Determine the (x, y) coordinate at the center of the cell enclosing the given text.  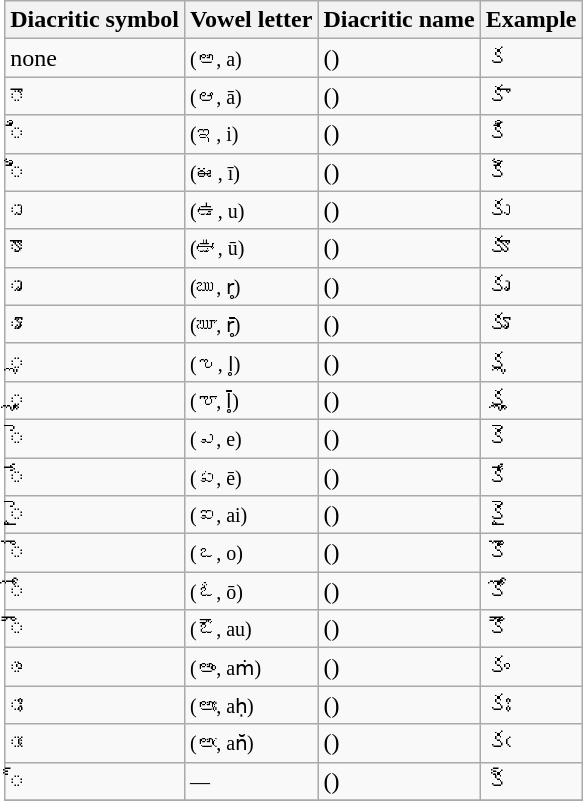
ి (95, 134)
(ఎ, e) (250, 438)
ఁ (95, 743)
కః (531, 705)
్ (95, 781)
(ఉ, u) (250, 210)
కఁ (531, 743)
కౣ (531, 400)
Vowel letter (250, 20)
(ఌ, l̥) (250, 362)
కొ (531, 553)
క్ (531, 781)
(అః, aḥ) (250, 705)
ౣ (95, 400)
కీ (531, 172)
(ఇ, i) (250, 134)
కం (531, 667)
(ఏ, ē) (250, 477)
క (531, 58)
ృ (95, 286)
(ఒ, o) (250, 553)
Example (531, 20)
ీ (95, 172)
(ౠ, r̥̄) (250, 324)
ూ (95, 248)
(అ, a) (250, 58)
కూ (531, 248)
కో (531, 591)
(అం, aṁ) (250, 667)
ౢ (95, 362)
ౌ (95, 629)
(ఈ, ī) (250, 172)
(అఁ, an̆) (250, 743)
కౢ (531, 362)
ో (95, 591)
ః (95, 705)
(ఆ, ā) (250, 96)
none (95, 58)
ొ (95, 553)
Diacritic symbol (95, 20)
ౄ (95, 324)
ం (95, 667)
కి (531, 134)
కె (531, 438)
ై (95, 515)
Diacritic name (399, 20)
కు (531, 210)
(ౡ, l̥̄) (250, 400)
ె (95, 438)
(ఋ, r̥) (250, 286)
(ఐ, ai) (250, 515)
కై (531, 515)
కృ (531, 286)
కా (531, 96)
ా (95, 96)
(ఊ, ū) (250, 248)
(ఔ, au) (250, 629)
ే (95, 477)
— (250, 781)
కే (531, 477)
ు (95, 210)
కౄ (531, 324)
(ఓ, ō) (250, 591)
కౌ (531, 629)
